Return [X, Y] of the center of cell containing provided text 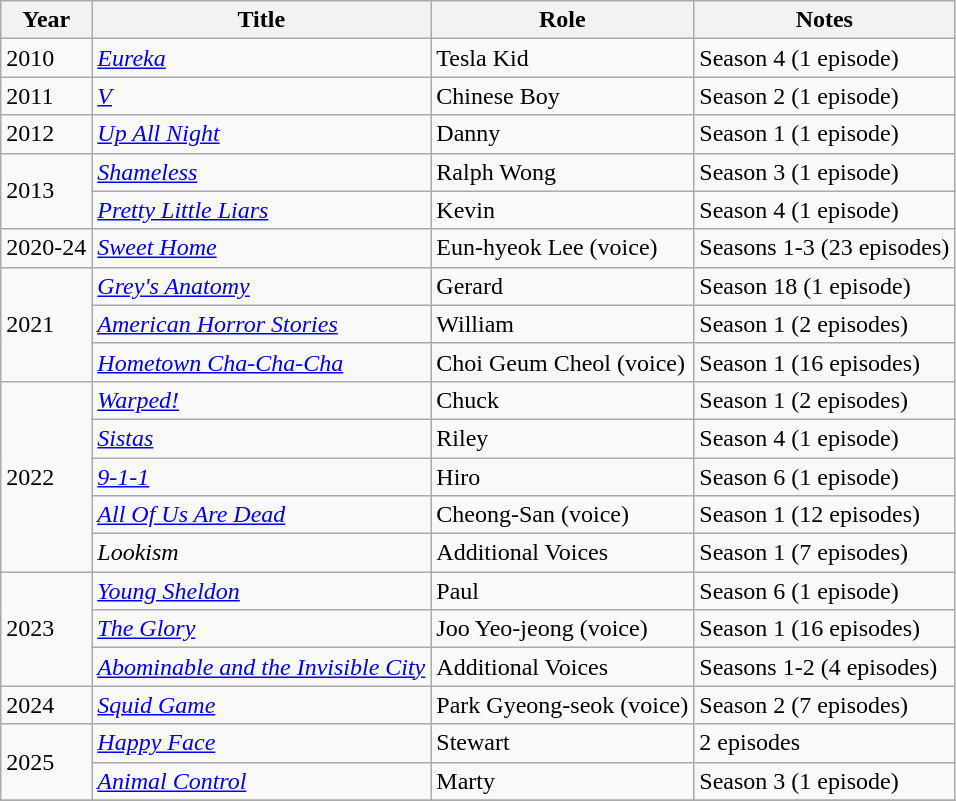
Season 2 (1 episode) [824, 96]
9-1-1 [262, 477]
2021 [46, 324]
Title [262, 20]
Notes [824, 20]
Sistas [262, 438]
Seasons 1-2 (4 episodes) [824, 667]
William [562, 324]
All Of Us Are Dead [262, 515]
Squid Game [262, 705]
Hometown Cha-Cha-Cha [262, 362]
Chinese Boy [562, 96]
Pretty Little Liars [262, 210]
Danny [562, 134]
The Glory [262, 629]
Season 1 (12 episodes) [824, 515]
Season 1 (1 episode) [824, 134]
Sweet Home [262, 248]
Season 18 (1 episode) [824, 286]
Park Gyeong-seok (voice) [562, 705]
2020-24 [46, 248]
Ralph Wong [562, 172]
Year [46, 20]
Gerard [562, 286]
2012 [46, 134]
2024 [46, 705]
Role [562, 20]
2011 [46, 96]
Eureka [262, 58]
Happy Face [262, 743]
Young Sheldon [262, 591]
Joo Yeo-jeong (voice) [562, 629]
Marty [562, 781]
Up All Night [262, 134]
Cheong-San (voice) [562, 515]
Season 1 (7 episodes) [824, 553]
Kevin [562, 210]
Eun-hyeok Lee (voice) [562, 248]
Hiro [562, 477]
Season 2 (7 episodes) [824, 705]
2013 [46, 191]
Stewart [562, 743]
2010 [46, 58]
2022 [46, 476]
Warped! [262, 400]
2023 [46, 629]
Abominable and the Invisible City [262, 667]
Grey's Anatomy [262, 286]
Tesla Kid [562, 58]
V [262, 96]
Chuck [562, 400]
Paul [562, 591]
Choi Geum Cheol (voice) [562, 362]
Seasons 1-3 (23 episodes) [824, 248]
Lookism [262, 553]
Animal Control [262, 781]
2025 [46, 762]
Riley [562, 438]
Shameless [262, 172]
American Horror Stories [262, 324]
2 episodes [824, 743]
